Return [X, Y] of the center of cell containing provided text 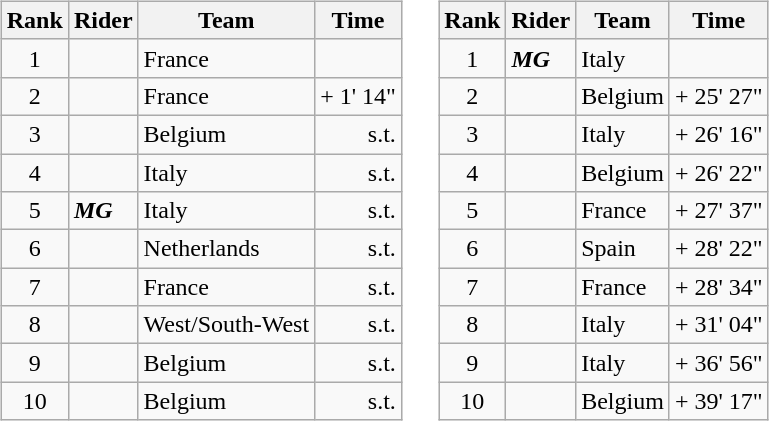
+ 26' 22" [718, 173]
+ 25' 27" [718, 96]
+ 28' 34" [718, 287]
+ 36' 56" [718, 363]
+ 31' 04" [718, 325]
+ 28' 22" [718, 249]
+ 39' 17" [718, 401]
+ 26' 16" [718, 134]
+ 1' 14" [358, 96]
Netherlands [226, 249]
Spain [623, 249]
West/South-West [226, 325]
+ 27' 37" [718, 211]
